Identify which cell holds the provided text, then report its (x, y) central coordinate. 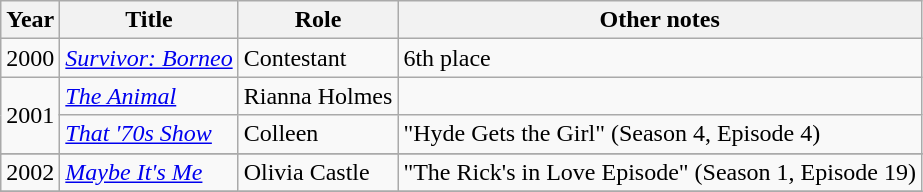
Rianna Holmes (318, 96)
Survivor: Borneo (149, 58)
2001 (30, 115)
Other notes (660, 20)
2002 (30, 172)
6th place (660, 58)
That '70s Show (149, 134)
The Animal (149, 96)
Contestant (318, 58)
Maybe It's Me (149, 172)
Title (149, 20)
2000 (30, 58)
"The Rick's in Love Episode" (Season 1, Episode 19) (660, 172)
Olivia Castle (318, 172)
"Hyde Gets the Girl" (Season 4, Episode 4) (660, 134)
Role (318, 20)
Colleen (318, 134)
Year (30, 20)
